Return the (X, Y) coordinate for the center point of the cell that contains the specified text.  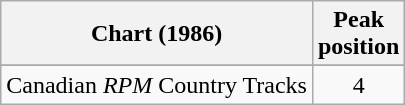
4 (358, 85)
Chart (1986) (157, 34)
Peakposition (358, 34)
Canadian RPM Country Tracks (157, 85)
